Output the [x, y] coordinate of the center of the cell containing the given text.  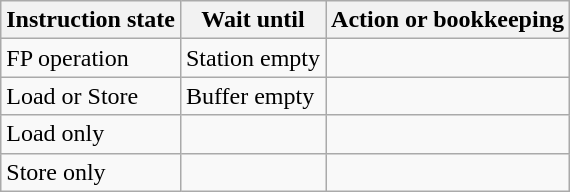
Buffer empty [252, 96]
Load or Store [91, 96]
Station empty [252, 58]
Store only [91, 172]
Action or bookkeeping [448, 20]
FP operation [91, 58]
Instruction state [91, 20]
Wait until [252, 20]
Load only [91, 134]
